Output the (X, Y) coordinate of the center of the cell containing the given text.  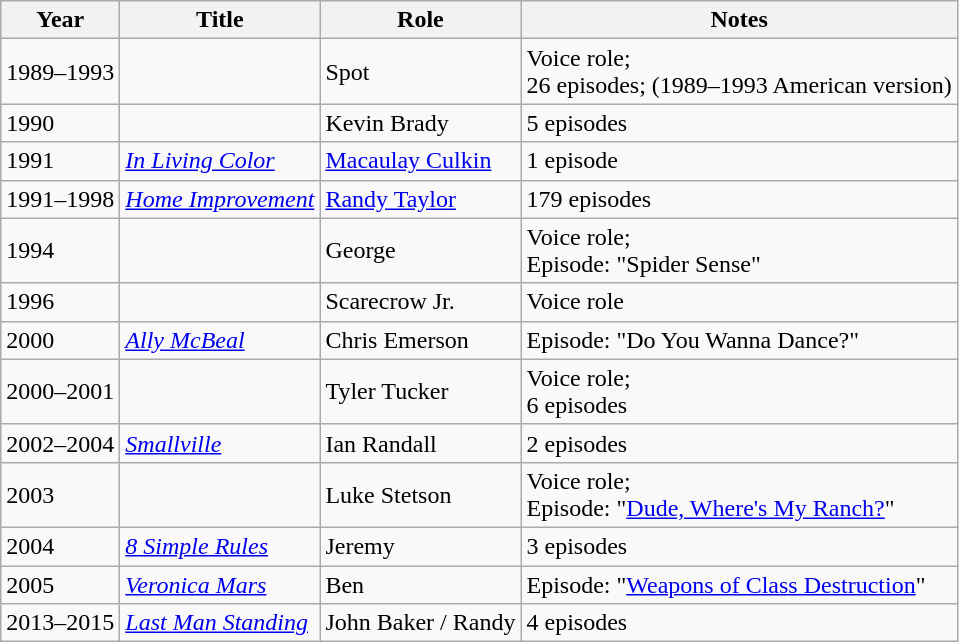
Chris Emerson (420, 340)
Episode: "Weapons of Class Destruction" (739, 585)
2004 (60, 546)
Ian Randall (420, 443)
Randy Taylor (420, 199)
1994 (60, 250)
John Baker / Randy (420, 623)
Jeremy (420, 546)
Tyler Tucker (420, 392)
1991 (60, 161)
Kevin Brady (420, 123)
2002–2004 (60, 443)
Veronica Mars (220, 585)
Voice role;Episode: "Spider Sense" (739, 250)
Voice role (739, 302)
1991–1998 (60, 199)
2 episodes (739, 443)
Home Improvement (220, 199)
In Living Color (220, 161)
Luke Stetson (420, 494)
Role (420, 20)
Episode: "Do You Wanna Dance?" (739, 340)
179 episodes (739, 199)
Scarecrow Jr. (420, 302)
Ben (420, 585)
2003 (60, 494)
1 episode (739, 161)
George (420, 250)
Year (60, 20)
Voice role;26 episodes; (1989–1993 American version) (739, 72)
2000 (60, 340)
3 episodes (739, 546)
2013–2015 (60, 623)
1989–1993 (60, 72)
2005 (60, 585)
4 episodes (739, 623)
8 Simple Rules (220, 546)
5 episodes (739, 123)
1996 (60, 302)
Voice role;6 episodes (739, 392)
Last Man Standing (220, 623)
Ally McBeal (220, 340)
Macaulay Culkin (420, 161)
Smallville (220, 443)
2000–2001 (60, 392)
Notes (739, 20)
Title (220, 20)
1990 (60, 123)
Spot (420, 72)
Voice role;Episode: "Dude, Where's My Ranch?" (739, 494)
